Return the (X, Y) coordinate for the center point of the cell that contains the specified text.  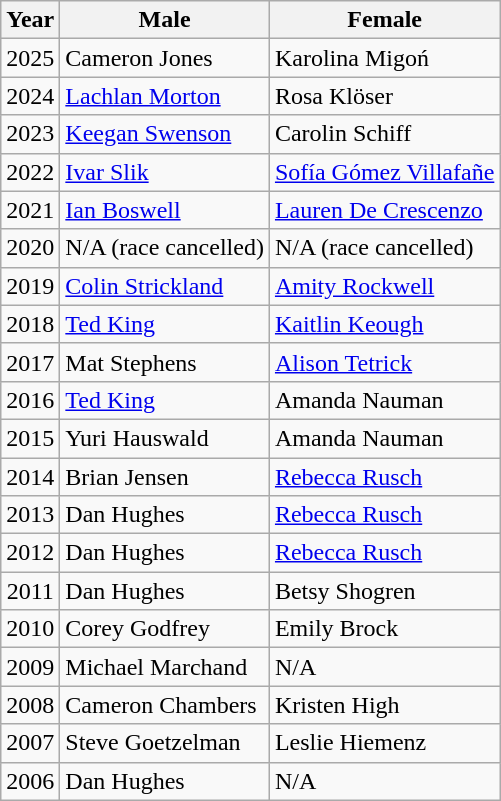
Cameron Chambers (165, 705)
Female (384, 20)
Alison Tetrick (384, 362)
2025 (30, 58)
2011 (30, 591)
2013 (30, 515)
2017 (30, 362)
Ian Boswell (165, 210)
Colin Strickland (165, 286)
2008 (30, 705)
2010 (30, 629)
Steve Goetzelman (165, 743)
Lachlan Morton (165, 96)
Carolin Schiff (384, 134)
Brian Jensen (165, 477)
2018 (30, 324)
Sofía Gómez Villafañe (384, 172)
2016 (30, 400)
Leslie Hiemenz (384, 743)
2022 (30, 172)
Mat Stephens (165, 362)
2024 (30, 96)
2009 (30, 667)
Michael Marchand (165, 667)
Year (30, 20)
2006 (30, 781)
2012 (30, 553)
Kaitlin Keough (384, 324)
2007 (30, 743)
Rosa Klöser (384, 96)
2019 (30, 286)
Amity Rockwell (384, 286)
Ivar Slik (165, 172)
Karolina Migoń (384, 58)
Corey Godfrey (165, 629)
Male (165, 20)
2023 (30, 134)
Yuri Hauswald (165, 438)
2020 (30, 248)
Emily Brock (384, 629)
Betsy Shogren (384, 591)
2014 (30, 477)
2015 (30, 438)
2021 (30, 210)
Lauren De Crescenzo (384, 210)
Kristen High (384, 705)
Cameron Jones (165, 58)
Keegan Swenson (165, 134)
